Search for the cell housing the specified text and yield its [X, Y] center coordinate. 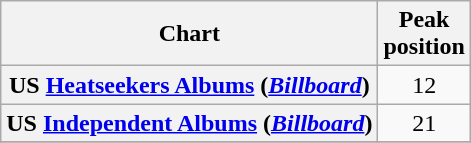
Peakposition [424, 34]
21 [424, 123]
Chart [190, 34]
US Heatseekers Albums (Billboard) [190, 85]
12 [424, 85]
US Independent Albums (Billboard) [190, 123]
